Pinpoint the cell where the given text exists, returning its [x, y] midpoint coordinate. 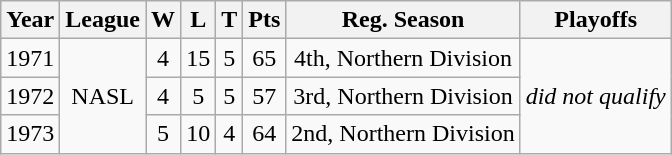
64 [264, 134]
57 [264, 96]
Playoffs [596, 20]
10 [198, 134]
1971 [30, 58]
Year [30, 20]
W [164, 20]
did not qualify [596, 96]
4th, Northern Division [403, 58]
Pts [264, 20]
L [198, 20]
1972 [30, 96]
2nd, Northern Division [403, 134]
T [230, 20]
3rd, Northern Division [403, 96]
1973 [30, 134]
League [103, 20]
Reg. Season [403, 20]
15 [198, 58]
65 [264, 58]
NASL [103, 96]
